Extract the [x, y] coordinate from the center of the cell holding the provided text.  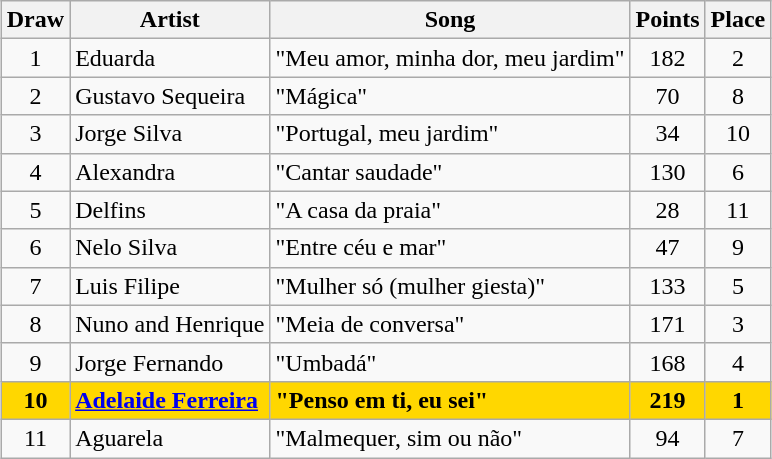
Alexandra [170, 172]
130 [668, 172]
"Cantar saudade" [450, 172]
Aguarela [170, 438]
34 [668, 134]
168 [668, 362]
219 [668, 400]
28 [668, 210]
"Mágica" [450, 96]
"Meia de conversa" [450, 324]
Artist [170, 20]
Adelaide Ferreira [170, 400]
"A casa da praia" [450, 210]
Nuno and Henrique [170, 324]
47 [668, 248]
Nelo Silva [170, 248]
133 [668, 286]
"Mulher só (mulher giesta)" [450, 286]
Draw [35, 20]
Place [738, 20]
182 [668, 58]
Jorge Fernando [170, 362]
Gustavo Sequeira [170, 96]
Luis Filipe [170, 286]
94 [668, 438]
Delfins [170, 210]
"Entre céu e mar" [450, 248]
171 [668, 324]
"Meu amor, minha dor, meu jardim" [450, 58]
Jorge Silva [170, 134]
Song [450, 20]
"Umbadá" [450, 362]
"Portugal, meu jardim" [450, 134]
"Malmequer, sim ou não" [450, 438]
70 [668, 96]
Eduarda [170, 58]
Points [668, 20]
"Penso em ti, eu sei" [450, 400]
